Return (x, y) of the center of cell containing provided text 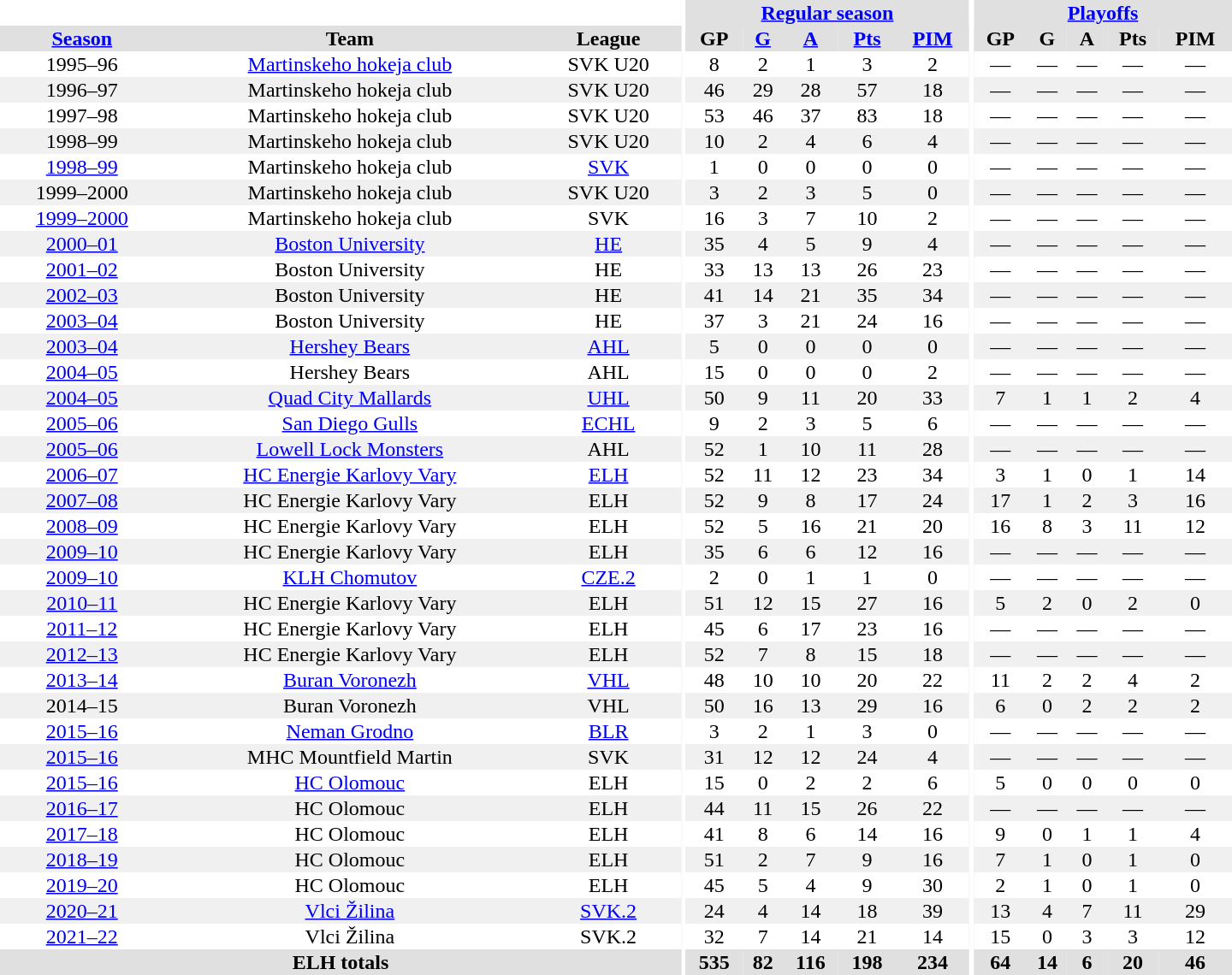
2008–09 (82, 526)
San Diego Gulls (349, 423)
1997–98 (82, 115)
82 (763, 962)
MHC Mountfield Martin (349, 757)
198 (868, 962)
2020–21 (82, 911)
32 (714, 937)
2021–22 (82, 937)
Quad City Mallards (349, 398)
2000–01 (82, 244)
2017–18 (82, 834)
Neman Grodno (349, 731)
83 (868, 115)
CZE.2 (608, 577)
64 (1001, 962)
57 (868, 90)
1996–97 (82, 90)
39 (933, 911)
UHL (608, 398)
44 (714, 808)
535 (714, 962)
BLR (608, 731)
2011–12 (82, 629)
1995–96 (82, 64)
2013–14 (82, 680)
2001–02 (82, 269)
31 (714, 757)
2012–13 (82, 654)
2007–08 (82, 500)
2018–19 (82, 860)
30 (933, 885)
Season (82, 38)
2010–11 (82, 603)
ECHL (608, 423)
116 (811, 962)
Lowell Lock Monsters (349, 449)
League (608, 38)
53 (714, 115)
Team (349, 38)
Regular season (827, 13)
2006–07 (82, 475)
48 (714, 680)
27 (868, 603)
2002–03 (82, 295)
2016–17 (82, 808)
ELH totals (341, 962)
2019–20 (82, 885)
234 (933, 962)
2014–15 (82, 706)
Playoffs (1103, 13)
KLH Chomutov (349, 577)
